Pinpoint the cell where the given text exists, returning its (x, y) midpoint coordinate. 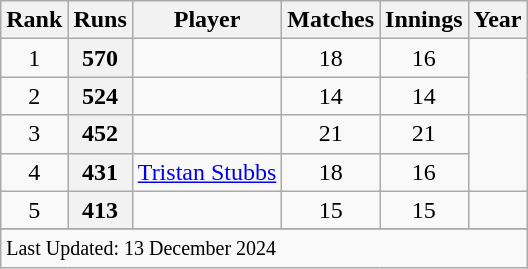
Tristan Stubbs (207, 172)
431 (100, 172)
2 (34, 96)
3 (34, 134)
Innings (424, 20)
5 (34, 210)
Last Updated: 13 December 2024 (264, 248)
413 (100, 210)
Year (498, 20)
Rank (34, 20)
Matches (331, 20)
570 (100, 58)
524 (100, 96)
Player (207, 20)
1 (34, 58)
Runs (100, 20)
452 (100, 134)
4 (34, 172)
